Identify which cell holds the provided text, then report its [x, y] central coordinate. 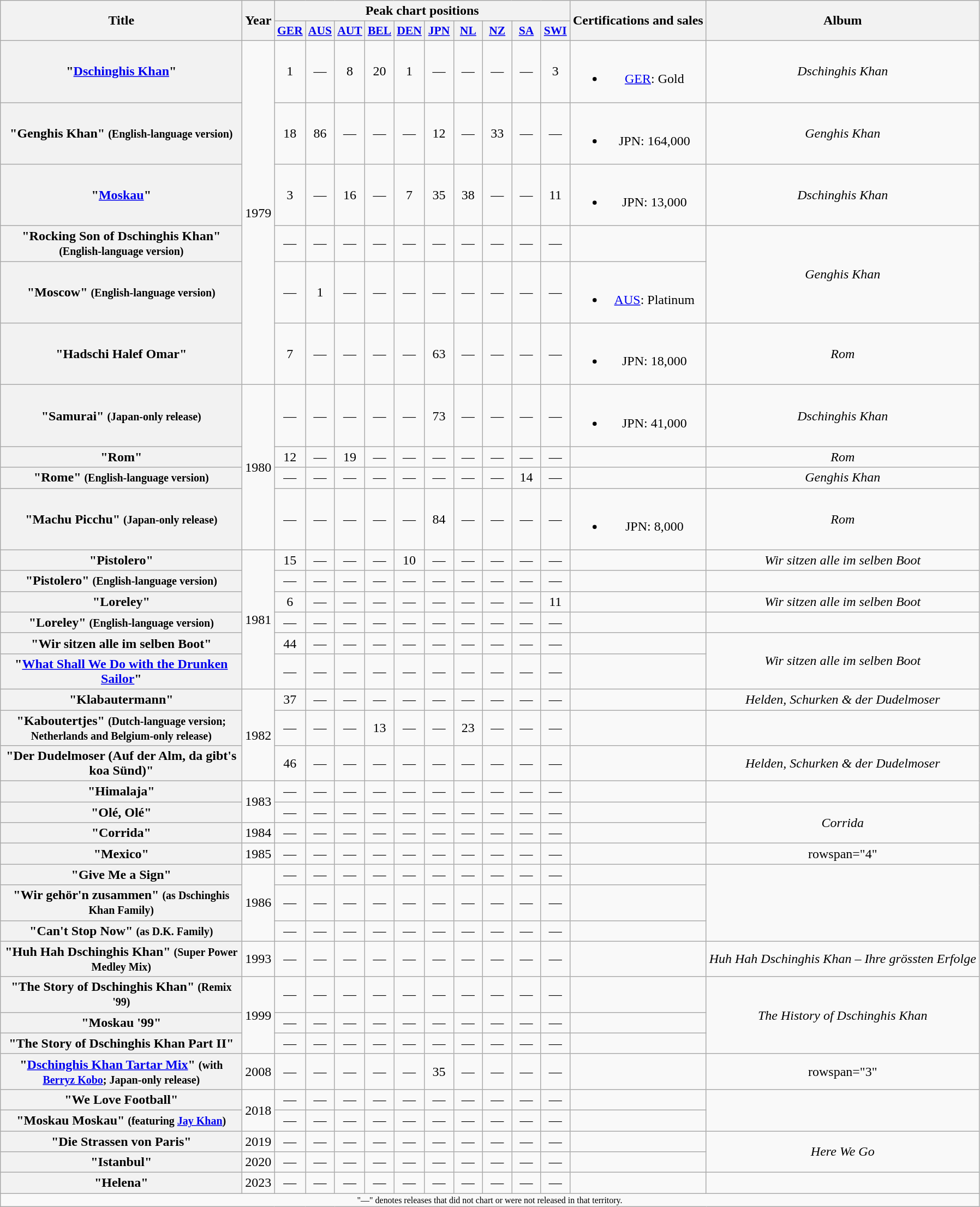
"Rom" [121, 457]
"Olé, Olé" [121, 812]
15 [290, 560]
14 [526, 478]
"Moskau" [121, 195]
"Huh Hah Dschinghis Khan" (Super Power Medley Mix) [121, 959]
"We Love Football" [121, 1099]
Album [842, 21]
2023 [259, 1183]
Title [121, 21]
"Dschinghis Khan" [121, 71]
"Hadschi Halef Omar" [121, 354]
"The Story of Dschinghis Khan" (Remix '99) [121, 995]
Corrida [842, 823]
46 [290, 763]
JPN: 41,000 [638, 416]
"Machu Picchu" (Japan-only release) [121, 519]
1986 [259, 903]
"Give Me a Sign" [121, 875]
1993 [259, 959]
20 [380, 71]
10 [409, 560]
1982 [259, 735]
23 [468, 727]
1980 [259, 467]
"Die Strassen von Paris" [121, 1141]
"Helena" [121, 1183]
1979 [259, 212]
13 [380, 727]
44 [290, 643]
"Pistolero" (English-language version) [121, 581]
"Moskau '99" [121, 1022]
2019 [259, 1141]
"Mexico" [121, 854]
NL [468, 31]
1983 [259, 802]
"Der Dudelmoser (Auf der Alm, da gibt's koa Sünd)" [121, 763]
1985 [259, 854]
SWI [555, 31]
"Rocking Son of Dschinghis Khan" (English-language version) [121, 243]
Peak chart positions [422, 11]
"What Shall We Do with the Drunken Sailor" [121, 671]
63 [439, 354]
2018 [259, 1110]
84 [439, 519]
2020 [259, 1162]
"Himalaja" [121, 792]
Here We Go [842, 1152]
The History of Dschinghis Khan [842, 1015]
86 [320, 133]
37 [290, 699]
"Loreley" [121, 602]
"The Story of Dschinghis Khan Part II" [121, 1043]
NZ [497, 31]
"Can't Stop Now" (as D.K. Family) [121, 931]
"Kaboutertjes" (Dutch-language version; Netherlands and Belgium-only release) [121, 727]
JPN: 8,000 [638, 519]
Huh Hah Dschinghis Khan – Ihre grössten Erfolge [842, 959]
JPN [439, 31]
"Genghis Khan" (English-language version) [121, 133]
rowspan="4" [842, 854]
33 [497, 133]
"—" denotes releases that did not chart or were not released in that territory. [490, 1200]
1981 [259, 619]
"Moskau Moskau" (featuring Jay Khan) [121, 1120]
18 [290, 133]
"Loreley" (English-language version) [121, 622]
DEN [409, 31]
"Moscow" (English-language version) [121, 293]
"Corrida" [121, 833]
38 [468, 195]
"Samurai" (Japan-only release) [121, 416]
"Istanbul" [121, 1162]
SA [526, 31]
JPN: 164,000 [638, 133]
"Rome" (English-language version) [121, 478]
rowspan="3" [842, 1071]
2008 [259, 1071]
6 [290, 602]
GER: Gold [638, 71]
1999 [259, 1015]
AUT [350, 31]
"Dschinghis Khan Tartar Mix" (with Berryz Kobo; Japan-only release) [121, 1071]
Year [259, 21]
16 [350, 195]
"Klabautermann" [121, 699]
8 [350, 71]
GER [290, 31]
BEL [380, 31]
73 [439, 416]
Certifications and sales [638, 21]
JPN: 18,000 [638, 354]
"Wir sitzen alle im selben Boot" [121, 643]
AUS [320, 31]
19 [350, 457]
1984 [259, 833]
"Pistolero" [121, 560]
AUS: Platinum [638, 293]
"Wir gehör'n zusammen" (as Dschinghis Khan Family) [121, 903]
JPN: 13,000 [638, 195]
